Extract the [x, y] coordinate from the center of the cell holding the provided text.  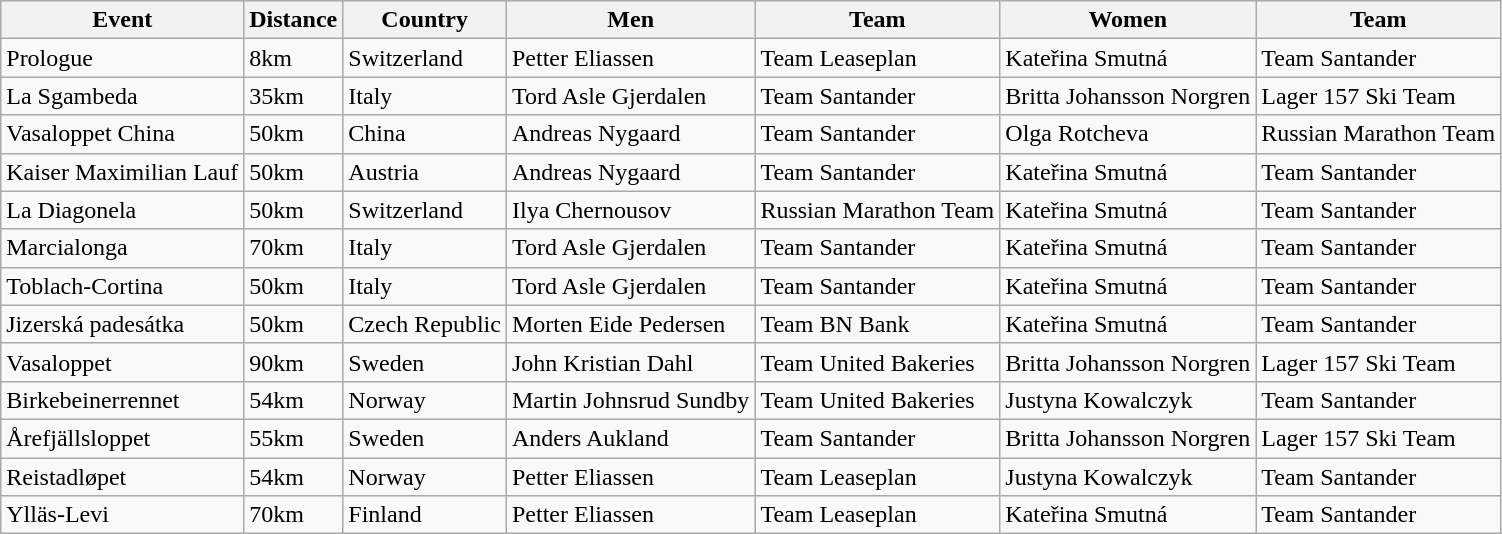
Marcialonga [122, 248]
Finland [425, 515]
Birkebeinerrennet [122, 400]
Årefjällsloppet [122, 438]
Prologue [122, 58]
Team BN Bank [878, 324]
Ilya Chernousov [630, 210]
35km [294, 96]
Women [1128, 20]
90km [294, 362]
Kaiser Maximilian Lauf [122, 172]
55km [294, 438]
La Diagonela [122, 210]
Austria [425, 172]
Country [425, 20]
Martin Johnsrud Sundby [630, 400]
Morten Eide Pedersen [630, 324]
Vasaloppet [122, 362]
China [425, 134]
8km [294, 58]
Toblach-Cortina [122, 286]
Jizerská padesátka [122, 324]
Ylläs-Levi [122, 515]
La Sgambeda [122, 96]
Vasaloppet China [122, 134]
Event [122, 20]
John Kristian Dahl [630, 362]
Olga Rotcheva [1128, 134]
Anders Aukland [630, 438]
Reistadløpet [122, 477]
Czech Republic [425, 324]
Distance [294, 20]
Men [630, 20]
